Extract the [x, y] coordinate from the center of the cell holding the provided text.  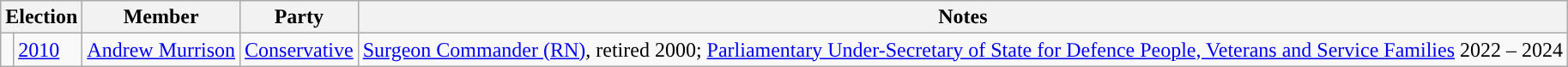
Member [161, 17]
Andrew Murrison [161, 50]
Conservative [300, 50]
Election [41, 17]
2010 [48, 50]
Surgeon Commander (RN), retired 2000; Parliamentary Under-Secretary of State for Defence People, Veterans and Service Families 2022 – 2024 [963, 50]
Notes [963, 17]
Party [300, 17]
